Scan for the cell matching the given text and deliver its (x, y) coordinate at center. 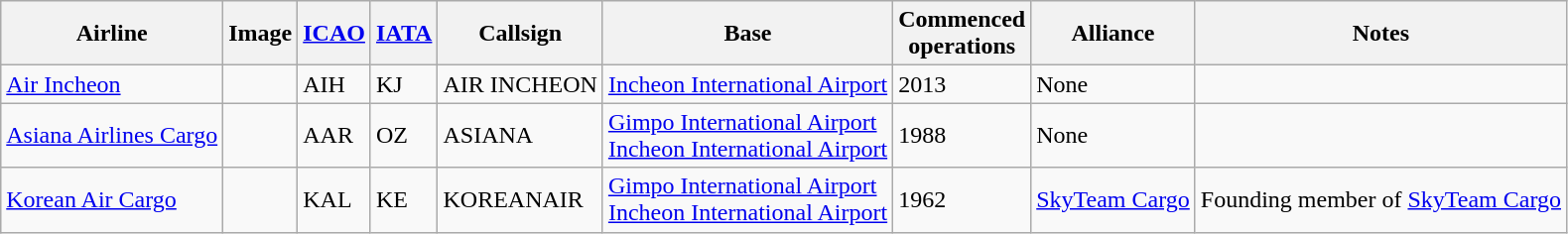
1962 (963, 200)
1988 (963, 135)
Air Incheon (112, 84)
Asiana Airlines Cargo (112, 135)
SkyTeam Cargo (1113, 200)
Founding member of SkyTeam Cargo (1380, 200)
KJ (404, 84)
Notes (1380, 34)
Korean Air Cargo (112, 200)
AIH (334, 84)
KAL (334, 200)
OZ (404, 135)
2013 (963, 84)
IATA (404, 34)
ICAO (334, 34)
Alliance (1113, 34)
KE (404, 200)
Image (260, 34)
AIR INCHEON (520, 84)
Commencedoperations (963, 34)
Base (747, 34)
Callsign (520, 34)
KOREANAIR (520, 200)
ASIANA (520, 135)
AAR (334, 135)
Incheon International Airport (747, 84)
Airline (112, 34)
